Detect which cell encompasses the target text, then output its [x, y] center coordinate. 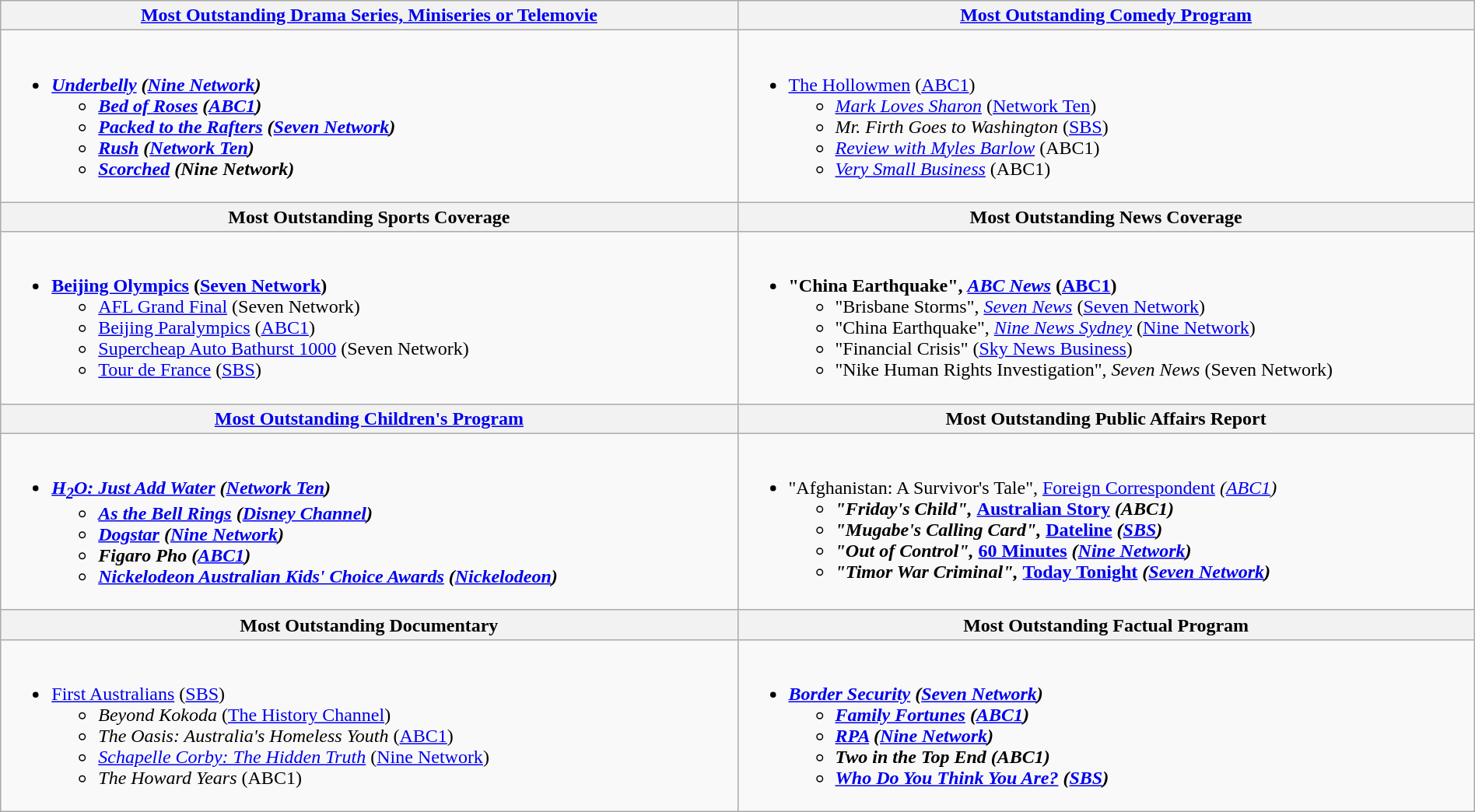
Most Outstanding Public Affairs Report [1106, 418]
Most Outstanding News Coverage [1106, 217]
The Hollowmen (ABC1)Mark Loves Sharon (Network Ten)Mr. Firth Goes to Washington (SBS)Review with Myles Barlow (ABC1)Very Small Business (ABC1) [1106, 117]
Underbelly (Nine Network)Bed of Roses (ABC1)Packed to the Rafters (Seven Network)Rush (Network Ten)Scorched (Nine Network) [369, 117]
Most Outstanding Documentary [369, 625]
Most Outstanding Comedy Program [1106, 16]
Most Outstanding Factual Program [1106, 625]
Most Outstanding Drama Series, Miniseries or Telemovie [369, 16]
Most Outstanding Children's Program [369, 418]
Most Outstanding Sports Coverage [369, 217]
Border Security (Seven Network)Family Fortunes (ABC1)RPA (Nine Network)Two in the Top End (ABC1)Who Do You Think You Are? (SBS) [1106, 725]
